Capture the cell that displays the provided text and extract its [X, Y] central coordinate. 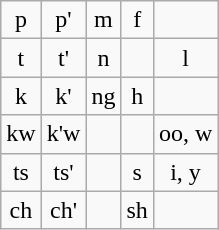
sh [137, 210]
m [104, 20]
n [104, 58]
i, y [185, 172]
k' [64, 96]
ng [104, 96]
s [137, 172]
t [21, 58]
k [21, 96]
k'w [64, 134]
h [137, 96]
p' [64, 20]
kw [21, 134]
ch [21, 210]
oo, w [185, 134]
t' [64, 58]
f [137, 20]
ts' [64, 172]
p [21, 20]
l [185, 58]
ch' [64, 210]
ts [21, 172]
